Output the (X, Y) coordinate of the center of the cell containing the given text.  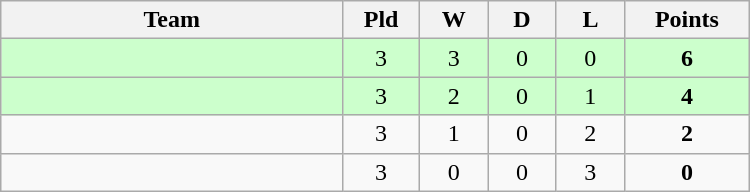
4 (688, 96)
L (590, 20)
Pld (382, 20)
Team (172, 20)
Points (688, 20)
W (453, 20)
6 (688, 58)
D (522, 20)
